Capture the cell that displays the provided text and extract its [X, Y] central coordinate. 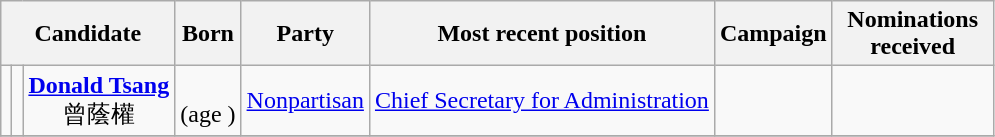
Most recent position [542, 34]
Party [305, 34]
Born [208, 34]
(age ) [208, 101]
Donald Tsang曾蔭權 [99, 101]
Candidate [88, 34]
Nominationsreceived [912, 34]
Nonpartisan [305, 101]
Chief Secretary for Administration [542, 101]
Campaign [773, 34]
